Provide the (x, y) coordinate of the cell's center where the given text is located.  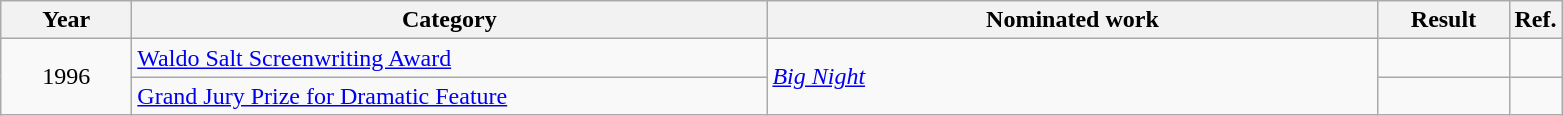
Big Night (1072, 77)
Category (450, 20)
Grand Jury Prize for Dramatic Feature (450, 96)
Nominated work (1072, 20)
Ref. (1536, 20)
Year (66, 20)
Result (1444, 20)
Waldo Salt Screenwriting Award (450, 58)
1996 (66, 77)
